From the cell containing the given text, extract its center point as [X, Y] coordinate. 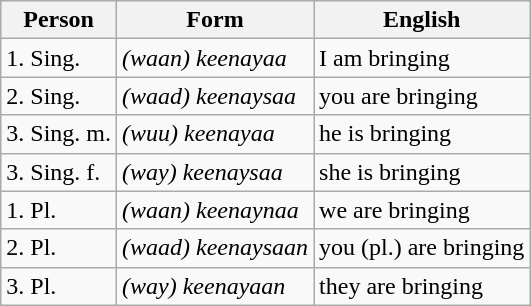
we are bringing [422, 210]
they are bringing [422, 286]
1. Sing. [59, 58]
I am bringing [422, 58]
(waad) keenaysaa [216, 96]
(waan) keenaynaa [216, 210]
2. Pl. [59, 248]
you (pl.) are bringing [422, 248]
1. Pl. [59, 210]
you are bringing [422, 96]
3. Sing. f. [59, 172]
(wuu) keenayaa [216, 134]
3. Pl. [59, 286]
Person [59, 20]
he is bringing [422, 134]
3. Sing. m. [59, 134]
Form [216, 20]
she is bringing [422, 172]
(waad) keenaysaan [216, 248]
2. Sing. [59, 96]
English [422, 20]
(way) keenayaan [216, 286]
(waan) keenayaa [216, 58]
(way) keenaysaa [216, 172]
